Detect which cell encompasses the target text, then output its (x, y) center coordinate. 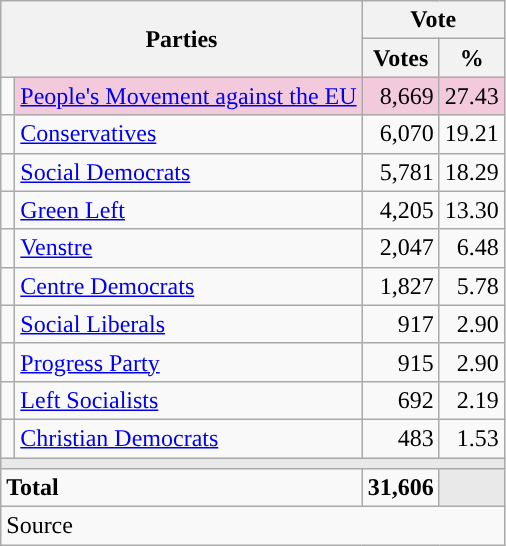
13.30 (472, 210)
483 (400, 438)
Green Left (188, 210)
6,070 (400, 134)
692 (400, 400)
Vote (433, 20)
19.21 (472, 134)
1,827 (400, 286)
Source (253, 526)
917 (400, 324)
Conservatives (188, 134)
Progress Party (188, 362)
2.19 (472, 400)
1.53 (472, 438)
Centre Democrats (188, 286)
Social Democrats (188, 172)
6.48 (472, 248)
People's Movement against the EU (188, 96)
5.78 (472, 286)
Christian Democrats (188, 438)
915 (400, 362)
5,781 (400, 172)
Votes (400, 58)
Venstre (188, 248)
31,606 (400, 488)
Parties (182, 39)
18.29 (472, 172)
Left Socialists (188, 400)
Total (182, 488)
4,205 (400, 210)
27.43 (472, 96)
% (472, 58)
2,047 (400, 248)
8,669 (400, 96)
Social Liberals (188, 324)
